Capture the cell that displays the provided text and extract its (X, Y) central coordinate. 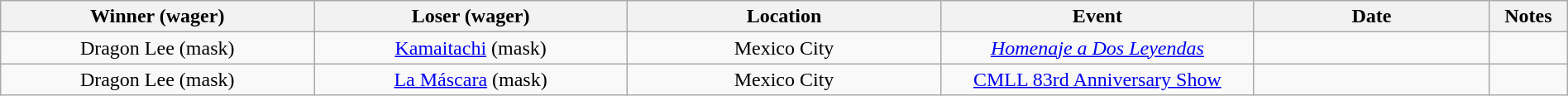
Winner (wager) (157, 17)
CMLL 83rd Anniversary Show (1097, 79)
Kamaitachi (mask) (471, 48)
Loser (wager) (471, 17)
Location (784, 17)
La Máscara (mask) (471, 79)
Homenaje a Dos Leyendas (1097, 48)
Event (1097, 17)
Date (1371, 17)
Notes (1528, 17)
